Extract the [x, y] coordinate from the center of the cell holding the provided text.  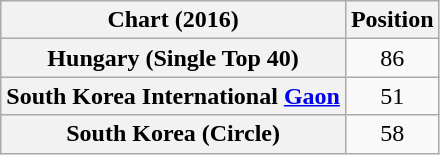
58 [392, 134]
Chart (2016) [174, 20]
51 [392, 96]
Hungary (Single Top 40) [174, 58]
86 [392, 58]
South Korea International Gaon [174, 96]
Position [392, 20]
South Korea (Circle) [174, 134]
